Determine the [X, Y] coordinate at the center of the cell enclosing the given text.  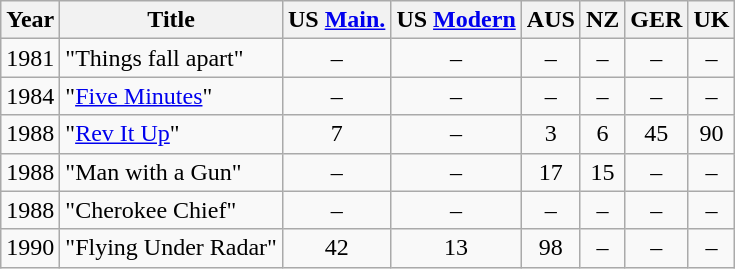
42 [336, 248]
"Flying Under Radar" [172, 248]
3 [550, 134]
GER [656, 20]
7 [336, 134]
NZ [602, 20]
"Things fall apart" [172, 58]
"Cherokee Chief" [172, 210]
13 [456, 248]
1984 [30, 96]
45 [656, 134]
US Modern [456, 20]
17 [550, 172]
6 [602, 134]
1990 [30, 248]
"Rev It Up" [172, 134]
90 [712, 134]
Title [172, 20]
US Main. [336, 20]
"Man with a Gun" [172, 172]
98 [550, 248]
AUS [550, 20]
1981 [30, 58]
"Five Minutes" [172, 96]
UK [712, 20]
Year [30, 20]
15 [602, 172]
